Search for the cell housing the specified text and yield its [X, Y] center coordinate. 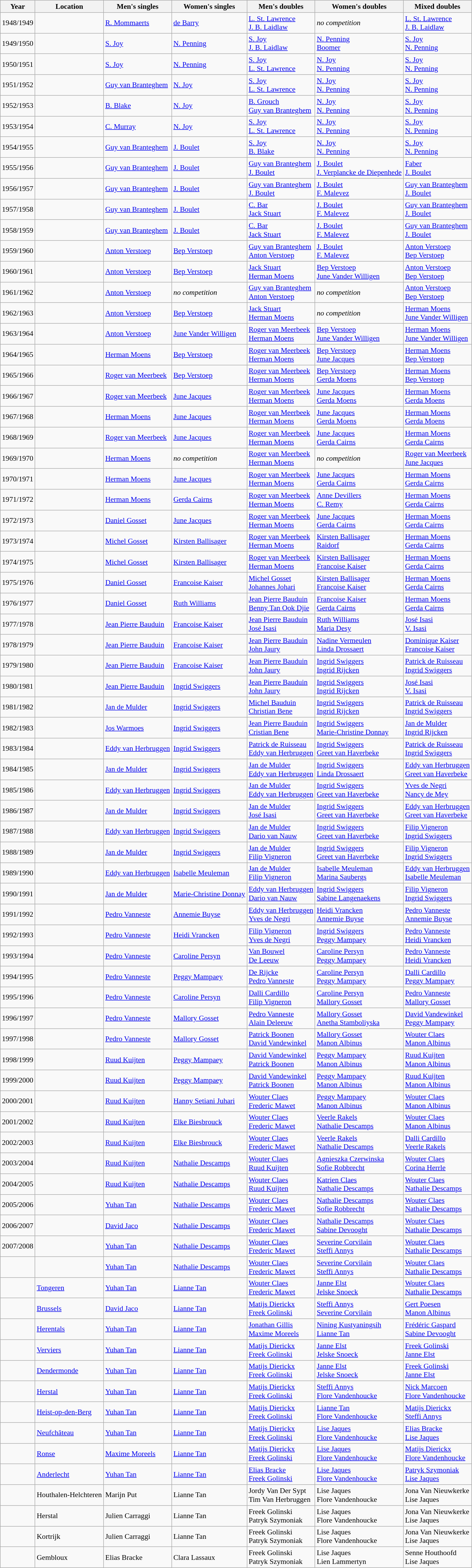
Gert Poesen Manon Albinus [438, 1309]
1954/1955 [18, 147]
Eddy van HerbruggenIsabelle Meuleman [438, 873]
2003/2004 [18, 1164]
Isabelle Meuleman [209, 873]
Ruth Williams [209, 603]
1977/1978 [18, 624]
1982/1983 [18, 728]
1995/1996 [18, 997]
Dalli CardilloPeggy Mampaey [438, 977]
1979/1980 [18, 666]
Location [69, 6]
1993/1994 [18, 956]
1951/1952 [18, 85]
Wouter ClaesCorina Herrle [438, 1164]
1976/1977 [18, 603]
Frédéric Gaspard Sabine Devooght [438, 1329]
1958/1959 [18, 230]
Steffi Annys Flore Vandenhoucke [359, 1392]
Pedro VannesteAnnemie Buyse [438, 915]
Dalli CardilloFilip Vigneron [281, 997]
Yves de NegriNancy de Mey [438, 790]
N. PenningBoomer [359, 43]
Patrick BoonenDavid Vandewinkel [281, 1039]
Jan de MulderIngrid Rijcken [438, 728]
R. Mommaerts [138, 23]
C. Murray [138, 126]
Filip VigneronYves de Negri [281, 935]
1990/1991 [18, 894]
Caroline PersynMallory Gosset [359, 997]
2001/2002 [18, 1122]
June Vander Willigen [209, 334]
Nining Kustyaningsih Lianne Tan [359, 1329]
1949/1950 [18, 43]
1953/1954 [18, 126]
De RijckePedro Vanneste [281, 977]
Bep VerstoepJune Jacques [359, 355]
Verviers [69, 1350]
Patrick de RuisseauEddy van Herbruggen [281, 748]
Matijs Dierickx Flore Vandenhoucke [438, 1453]
1971/1972 [18, 500]
Year [18, 6]
Jan de MulderJosé Isasi [281, 811]
Lise JaquesLien Lammertyn [359, 1557]
Pedro VannesteAlain Deleeuw [281, 1018]
2007/2008 [18, 1246]
2002/2003 [18, 1143]
Jean Pierre BauduinCristian Bene [281, 728]
Elias Bracke Lise Jaques [438, 1433]
1988/1989 [18, 852]
1961/1962 [18, 292]
Jordy Van Der SyptTim Van Herbruggen [281, 1495]
Mallory GossetAnetha Stamboliyska [359, 1018]
Heidi Vrancken [209, 935]
Maxime Moreels [138, 1453]
1965/1966 [18, 375]
Ingrid SwiggersMarie-Christine Donnay [359, 728]
1994/1995 [18, 977]
1966/1967 [18, 396]
1952/1953 [18, 106]
Herentals [69, 1329]
Clara Lassaux [209, 1557]
Kortrijk [69, 1537]
1999/2000 [18, 1080]
1981/1982 [18, 707]
Francoise KaiserGerda Cairns [359, 603]
2006/2007 [18, 1225]
1963/1964 [18, 334]
Ingrid SwiggersSabine Langenaekens [359, 894]
1987/1988 [18, 832]
Mallory GossetManon Albinus [359, 1039]
1956/1957 [18, 189]
Jan de MulderDario van Nauw [281, 832]
Dendermonde [69, 1371]
Marie-Christine Donnay [209, 894]
Roger van MeerbeekJune Jacques [438, 458]
Elias Bracke [138, 1557]
Gembloux [69, 1557]
J. BouletJ. Verplancke de Diepenhede [359, 168]
1955/1956 [18, 168]
Ruth WilliamsMaria Desy [359, 624]
1967/1968 [18, 417]
Anne DevillersC. Remy [359, 500]
Women's singles [209, 6]
Men's doubles [281, 6]
Men's singles [138, 6]
B. Blake [138, 106]
Hanny Setiani Juhari [209, 1101]
1975/1976 [18, 583]
1992/1993 [18, 935]
Mixed doubles [438, 6]
Eddy van HerbruggenDario van Nauw [281, 894]
1984/1985 [18, 769]
Steffi Annys Severine Corvilain [359, 1309]
1978/1979 [18, 645]
Nathalie DescampsSabine Devooght [359, 1225]
Wouter Claes Frederic Mawet [281, 1288]
1950/1951 [18, 64]
Wouter Claes Nathalie Descamps [438, 1288]
Nathalie DescampsSofie Robbrecht [359, 1205]
Brussels [69, 1309]
2005/2006 [18, 1205]
1985/1986 [18, 790]
Michel GossetJohannes Johari [281, 583]
de Barry [209, 23]
Houthalen-Helchteren [69, 1495]
Heist-op-den-Berg [69, 1412]
Katrien ClaesNathalie Descamps [359, 1184]
2000/2001 [18, 1101]
Tongeren [69, 1288]
Jean Pierre BauduinBenny Tan Ook Djie [281, 603]
Senne HouthoofdLise Jaques [438, 1557]
Van BouwelDe Leeuw [281, 956]
1970/1971 [18, 479]
B. GrouchGuy van Branteghem [281, 106]
2004/2005 [18, 1184]
Neufchâteau [69, 1433]
Dalli CardilloVeerle Rakels [438, 1143]
1959/1960 [18, 251]
1986/1987 [18, 811]
1974/1975 [18, 562]
Ingrid SwiggersPeggy Mampaey [359, 935]
Ingrid SwiggersLinda Drossaert [359, 769]
1991/1992 [18, 915]
1964/1965 [18, 355]
1973/1974 [18, 541]
Annemie Buyse [209, 915]
Patryk Szymoniak Lise Jaques [438, 1474]
1957/1958 [18, 210]
Lianne Tan Flore Vandenhoucke [359, 1412]
Jean Pierre BauduinJosé Isasi [281, 624]
Elias Bracke Freek Golinski [281, 1474]
1996/1997 [18, 1018]
Bep VerstoepGerda Moens [359, 375]
Agnieszka CzerwinskaSofie Robbrecht [359, 1164]
Jonathan Gillis Maxime Moreels [281, 1329]
David VandewinkelPeggy Mampaey [438, 1018]
Kirsten BallisagerRaidorf [359, 541]
1960/1961 [18, 271]
1962/1963 [18, 313]
S. JoyJ. B. Laidlaw [281, 43]
1948/1949 [18, 23]
Ronse [69, 1453]
S. JoyB. Blake [281, 147]
Anderlecht [69, 1474]
1968/1969 [18, 438]
1972/1973 [18, 520]
Nadine VermeulenLinda Drossaert [359, 645]
1969/1970 [18, 458]
Jos Warmoes [138, 728]
1980/1981 [18, 687]
Pedro VannesteMallory Gosset [438, 997]
1983/1984 [18, 748]
Marijn Put [138, 1495]
Matijs Dierickx Steffi Annys [438, 1412]
Gerda Cairns [209, 500]
Nick Marcoen Flore Vandenhoucke [438, 1392]
1997/1998 [18, 1039]
Heidi VranckenAnnemie Buyse [359, 915]
FaberJ. Boulet [438, 168]
1998/1999 [18, 1060]
1989/1990 [18, 873]
Isabelle MeulemanMarina Saubergs [359, 873]
Dominique KaiserFrancoise Kaiser [438, 645]
Eddy van HerbruggenYves de Negri [281, 915]
Michel BauduinChristian Bene [281, 707]
Women's doubles [359, 6]
